Locate the cell with the specified text and output its [x, y] center coordinate. 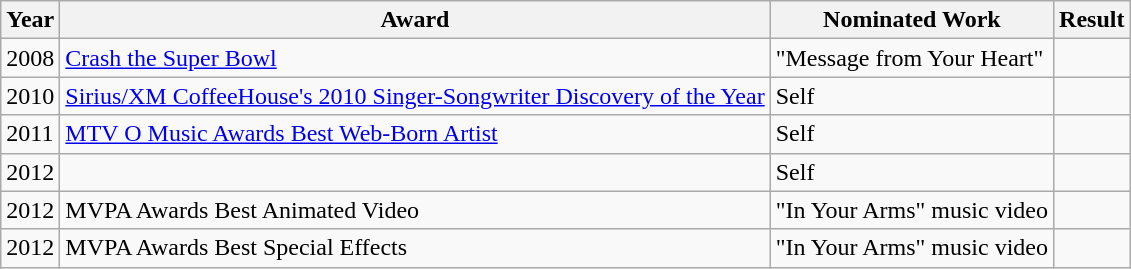
Sirius/XM CoffeeHouse's 2010 Singer-Songwriter Discovery of the Year [415, 96]
Result [1092, 20]
Nominated Work [912, 20]
Crash the Super Bowl [415, 58]
2008 [30, 58]
"Message from Your Heart" [912, 58]
Year [30, 20]
Award [415, 20]
MVPA Awards Best Special Effects [415, 248]
MTV O Music Awards Best Web-Born Artist [415, 134]
2011 [30, 134]
MVPA Awards Best Animated Video [415, 210]
2010 [30, 96]
